Find where the given text appears and provide that cell's center as (X, Y) coordinate. 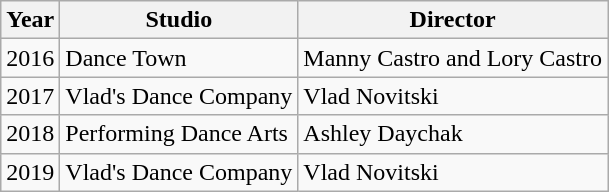
2019 (30, 172)
Performing Dance Arts (179, 134)
2017 (30, 96)
2018 (30, 134)
Director (453, 20)
Year (30, 20)
Dance Town (179, 58)
Studio (179, 20)
Ashley Daychak (453, 134)
2016 (30, 58)
Manny Castro and Lory Castro (453, 58)
